Output the [x, y] coordinate of the center of the cell containing the given text.  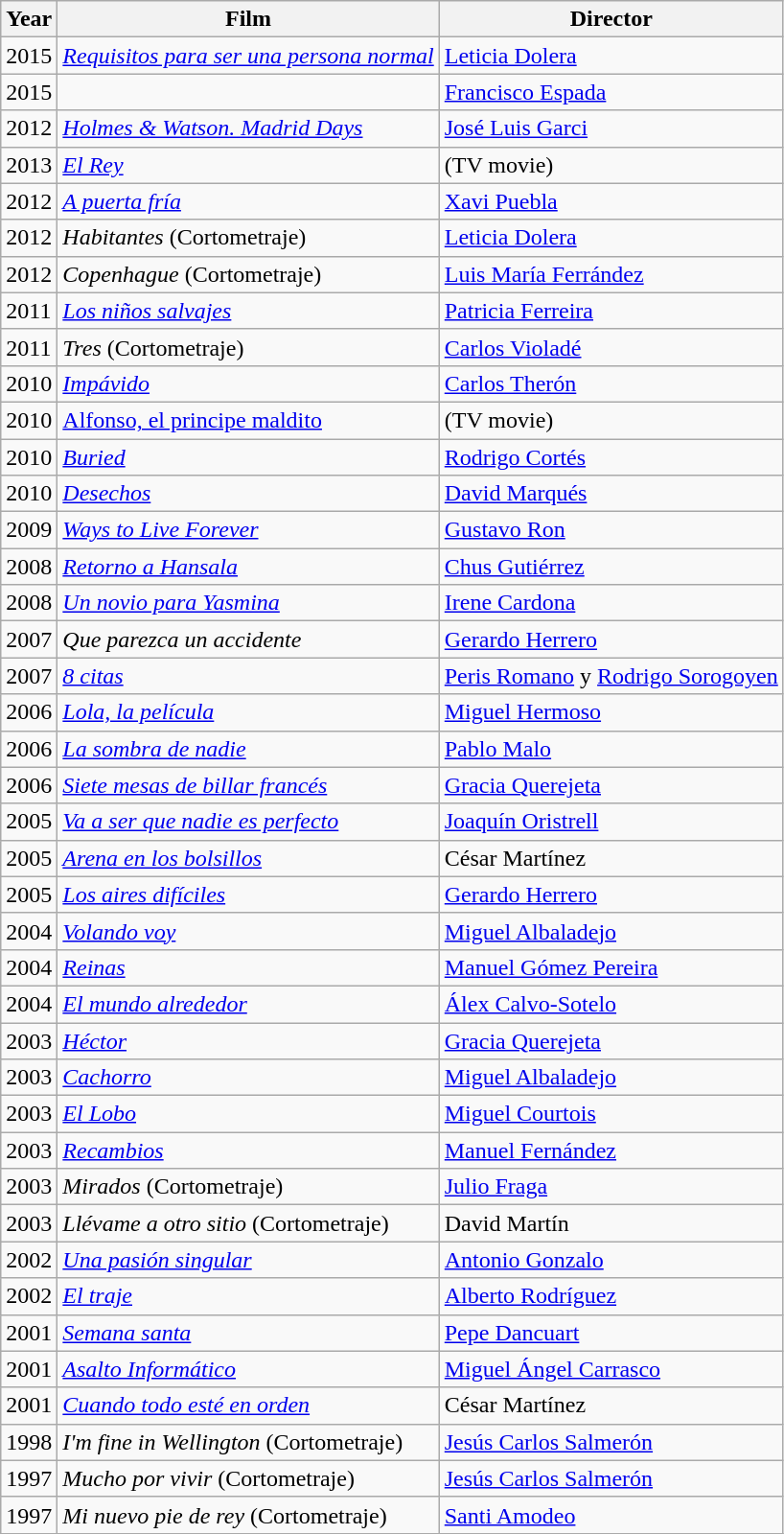
8 citas [248, 676]
Director [611, 19]
2009 [29, 530]
Retorno a Hansala [248, 567]
Semana santa [248, 1333]
Francisco Espada [611, 92]
Alfonso, el principe maldito [248, 420]
Rodrigo Cortés [611, 457]
David Marqués [611, 494]
Lola, la película [248, 712]
El Rey [248, 165]
Desechos [248, 494]
Álex Calvo-Sotelo [611, 1004]
Alberto Rodríguez [611, 1296]
Gustavo Ron [611, 530]
Mirados (Cortometraje) [248, 1187]
Va a ser que nadie es perfecto [248, 822]
El mundo alrededor [248, 1004]
Carlos Violadé [611, 347]
Patricia Ferreira [611, 311]
Cachorro [248, 1078]
Llévame a otro sitio (Cortometraje) [248, 1223]
Carlos Therón [611, 383]
José Luis Garci [611, 128]
Héctor [248, 1040]
Santi Amodeo [611, 1515]
Los niños salvajes [248, 311]
Luis María Ferrández [611, 274]
El Lobo [248, 1114]
David Martín [611, 1223]
Volando voy [248, 931]
Miguel Courtois [611, 1114]
Miguel Ángel Carrasco [611, 1369]
Tres (Cortometraje) [248, 347]
La sombra de nadie [248, 749]
Una pasión singular [248, 1260]
Recambios [248, 1150]
Habitantes (Cortometraje) [248, 238]
A puerta fría [248, 201]
Cuando todo esté en orden [248, 1406]
Film [248, 19]
Requisitos para ser una persona normal [248, 56]
Un novio para Yasmina [248, 603]
Manuel Fernández [611, 1150]
Year [29, 19]
Miguel Hermoso [611, 712]
Irene Cardona [611, 603]
Antonio Gonzalo [611, 1260]
Ways to Live Forever [248, 530]
El traje [248, 1296]
Los aires difíciles [248, 895]
Joaquín Oristrell [611, 822]
Copenhague (Cortometraje) [248, 274]
Arena en los bolsillos [248, 858]
Mucho por vivir (Cortometraje) [248, 1478]
Xavi Puebla [611, 201]
Reinas [248, 967]
Julio Fraga [611, 1187]
Holmes & Watson. Madrid Days [248, 128]
Impávido [248, 383]
Pablo Malo [611, 749]
Siete mesas de billar francés [248, 785]
Buried [248, 457]
Asalto Informático [248, 1369]
Pepe Dancuart [611, 1333]
Mi nuevo pie de rey (Cortometraje) [248, 1515]
2013 [29, 165]
I'm fine in Wellington (Cortometraje) [248, 1442]
Que parezca un accidente [248, 639]
Manuel Gómez Pereira [611, 967]
1998 [29, 1442]
Chus Gutiérrez [611, 567]
Peris Romano y Rodrigo Sorogoyen [611, 676]
